Provide the [X, Y] coordinate of the cell's center where the given text is located.  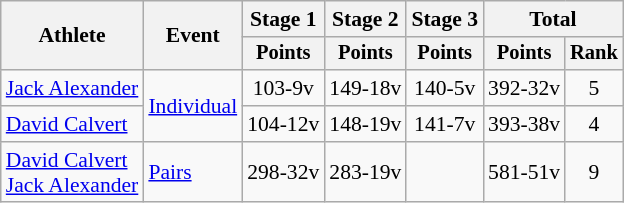
Total [553, 19]
149-18v [365, 88]
Stage 2 [365, 19]
David CalvertJack Alexander [72, 172]
283-19v [365, 172]
Pairs [192, 172]
298-32v [283, 172]
Rank [594, 54]
5 [594, 88]
148-19v [365, 124]
Athlete [72, 36]
9 [594, 172]
393-38v [524, 124]
581-51v [524, 172]
103-9v [283, 88]
Event [192, 36]
David Calvert [72, 124]
104-12v [283, 124]
Stage 1 [283, 19]
Individual [192, 106]
392-32v [524, 88]
Jack Alexander [72, 88]
141-7v [444, 124]
Stage 3 [444, 19]
140-5v [444, 88]
4 [594, 124]
